Provide the [X, Y] coordinate of the cell's center where the given text is located.  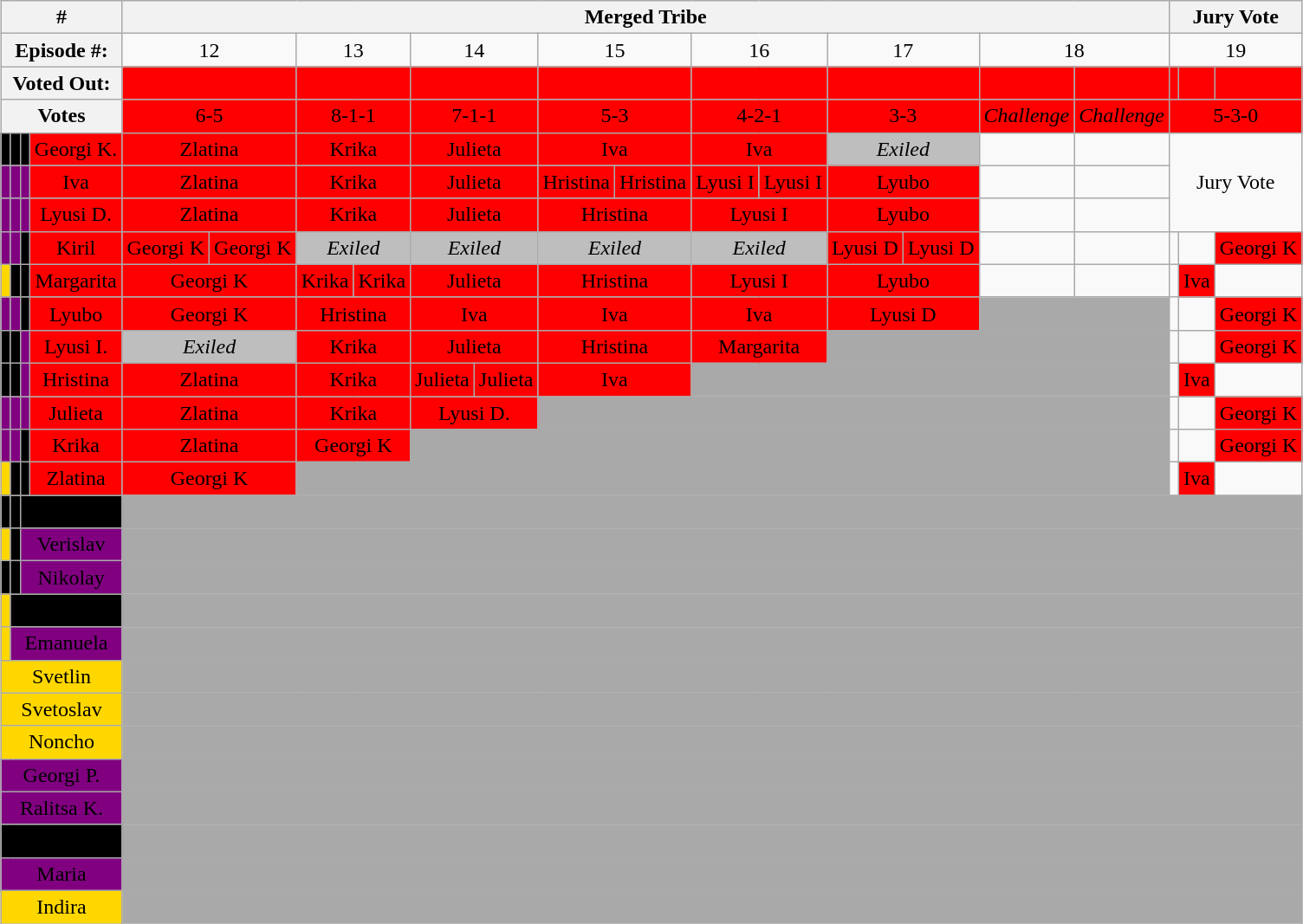
Emanuela [66, 643]
8-1-1 [353, 116]
13 [353, 50]
5-3-0 [1235, 116]
Lyusi I. [76, 346]
5-3 [615, 116]
Merged Tribe [646, 17]
7-1-1 [475, 116]
Voted Out: [62, 83]
Nikolay [71, 578]
Votes [62, 116]
Svetlin [62, 676]
Georgi K. [76, 149]
Ralitsa G. [71, 512]
Ralitsa K. [62, 808]
18 [1074, 50]
14 [475, 50]
3-3 [904, 116]
Georgi P. [62, 775]
Svetoslav [62, 709]
Plamen [62, 841]
Maria [62, 874]
Indira [62, 907]
Kiril [76, 248]
Ivan [66, 611]
15 [615, 50]
6-5 [210, 116]
Noncho [62, 742]
19 [1235, 50]
Episode #: [62, 50]
# [62, 17]
17 [904, 50]
12 [210, 50]
16 [759, 50]
Verislav [71, 545]
4-2-1 [759, 116]
